Extract the [X, Y] coordinate from the center of the cell holding the provided text.  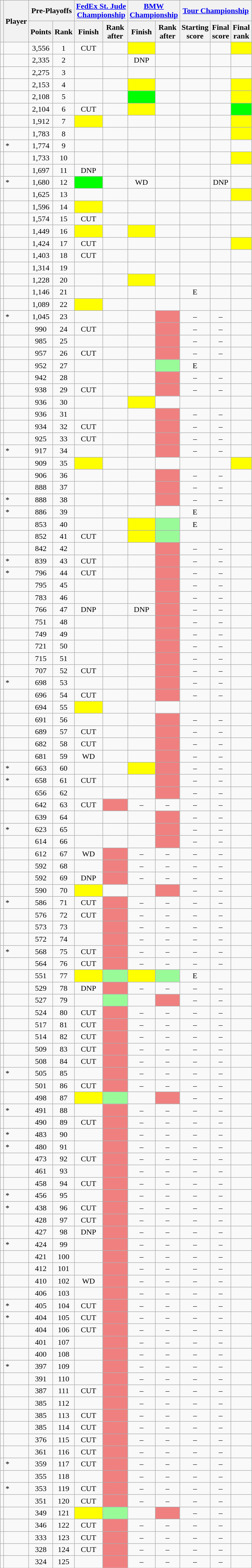
38 [64, 500]
694 [41, 707]
568 [41, 952]
81 [64, 1025]
78 [64, 988]
FedEx St. JudeChampionship [101, 11]
796 [41, 573]
46 [64, 598]
707 [41, 671]
917 [41, 451]
1,733 [41, 158]
63 [64, 805]
1,424 [41, 243]
15 [64, 219]
952 [41, 365]
48 [64, 622]
65 [64, 829]
5 [64, 97]
75 [64, 952]
505 [41, 1073]
10 [64, 158]
33 [64, 439]
40 [64, 524]
2,153 [41, 85]
353 [41, 1488]
51 [64, 658]
29 [64, 390]
909 [41, 463]
3,556 [41, 48]
397 [41, 1367]
483 [41, 1134]
77 [64, 976]
37 [64, 487]
1,783 [41, 133]
57 [64, 732]
985 [41, 341]
25 [64, 341]
376 [41, 1440]
852 [41, 536]
9 [64, 146]
111 [64, 1391]
19 [64, 268]
783 [41, 598]
696 [41, 695]
491 [41, 1110]
11 [64, 170]
400 [41, 1354]
36 [64, 475]
109 [64, 1367]
122 [64, 1525]
18 [64, 256]
85 [64, 1073]
2,104 [41, 109]
73 [64, 927]
438 [41, 1208]
517 [41, 1025]
95 [64, 1196]
41 [64, 536]
123 [64, 1537]
99 [64, 1244]
7 [64, 121]
Pre-Playoffs [52, 11]
573 [41, 927]
64 [64, 817]
355 [41, 1476]
642 [41, 805]
324 [41, 1562]
480 [41, 1147]
387 [41, 1391]
74 [64, 939]
76 [64, 964]
2,108 [41, 97]
527 [41, 1000]
12 [64, 182]
1,596 [41, 207]
839 [41, 561]
886 [41, 512]
458 [41, 1183]
71 [64, 903]
1,228 [41, 280]
90 [64, 1134]
125 [64, 1562]
508 [41, 1061]
1,574 [41, 219]
50 [64, 646]
1,045 [41, 317]
16 [64, 231]
39 [64, 512]
34 [64, 451]
412 [41, 1269]
427 [41, 1232]
623 [41, 829]
Points [41, 31]
1,680 [41, 182]
715 [41, 658]
94 [64, 1183]
681 [41, 756]
564 [41, 964]
473 [41, 1159]
501 [41, 1086]
69 [64, 878]
586 [41, 903]
938 [41, 390]
119 [64, 1488]
22 [64, 304]
749 [41, 634]
8 [64, 133]
103 [64, 1293]
88 [64, 1110]
59 [64, 756]
391 [41, 1379]
47 [64, 610]
20 [64, 280]
79 [64, 1000]
401 [41, 1342]
Player [16, 21]
509 [41, 1049]
842 [41, 548]
53 [64, 683]
421 [41, 1257]
116 [64, 1452]
92 [64, 1159]
35 [64, 463]
43 [64, 561]
361 [41, 1452]
795 [41, 585]
118 [64, 1476]
101 [64, 1269]
691 [41, 719]
100 [64, 1257]
406 [41, 1293]
96 [64, 1208]
23 [64, 317]
612 [41, 854]
60 [64, 768]
359 [41, 1464]
428 [41, 1220]
72 [64, 915]
98 [64, 1232]
682 [41, 744]
514 [41, 1037]
529 [41, 988]
333 [41, 1537]
42 [64, 548]
58 [64, 744]
639 [41, 817]
346 [41, 1525]
30 [64, 402]
1,146 [41, 292]
87 [64, 1098]
BMWChampionship [154, 11]
4 [64, 85]
405 [41, 1305]
751 [41, 622]
27 [64, 365]
66 [64, 842]
766 [41, 610]
120 [64, 1501]
55 [64, 707]
410 [41, 1281]
54 [64, 695]
62 [64, 793]
83 [64, 1049]
658 [41, 781]
89 [64, 1122]
13 [64, 195]
957 [41, 353]
91 [64, 1147]
2,275 [41, 72]
45 [64, 585]
990 [41, 329]
49 [64, 634]
121 [64, 1513]
Finalscore [221, 31]
3 [64, 72]
1,089 [41, 304]
1,625 [41, 195]
80 [64, 1013]
698 [41, 683]
68 [64, 866]
461 [41, 1171]
906 [41, 475]
124 [64, 1550]
93 [64, 1171]
934 [41, 427]
104 [64, 1305]
524 [41, 1013]
28 [64, 378]
70 [64, 890]
551 [41, 976]
97 [64, 1220]
113 [64, 1415]
110 [64, 1379]
102 [64, 1281]
1 [64, 48]
424 [41, 1244]
105 [64, 1318]
925 [41, 439]
6 [64, 109]
Rank [64, 31]
117 [64, 1464]
498 [41, 1098]
17 [64, 243]
2,335 [41, 60]
106 [64, 1330]
61 [64, 781]
614 [41, 842]
853 [41, 524]
576 [41, 915]
56 [64, 719]
572 [41, 939]
21 [64, 292]
656 [41, 793]
663 [41, 768]
108 [64, 1354]
115 [64, 1440]
Finalrank [241, 31]
328 [41, 1550]
86 [64, 1086]
1,697 [41, 170]
1,449 [41, 231]
32 [64, 427]
107 [64, 1342]
44 [64, 573]
721 [41, 646]
67 [64, 854]
351 [41, 1501]
82 [64, 1037]
942 [41, 378]
349 [41, 1513]
24 [64, 329]
1,912 [41, 121]
689 [41, 732]
112 [64, 1403]
2 [64, 60]
Startingscore [195, 31]
26 [64, 353]
31 [64, 414]
1,403 [41, 256]
490 [41, 1122]
1,314 [41, 268]
Tour Championship [216, 11]
590 [41, 890]
1,774 [41, 146]
114 [64, 1428]
84 [64, 1061]
52 [64, 671]
14 [64, 207]
456 [41, 1196]
